From the cell containing the given text, extract its center point as (X, Y) coordinate. 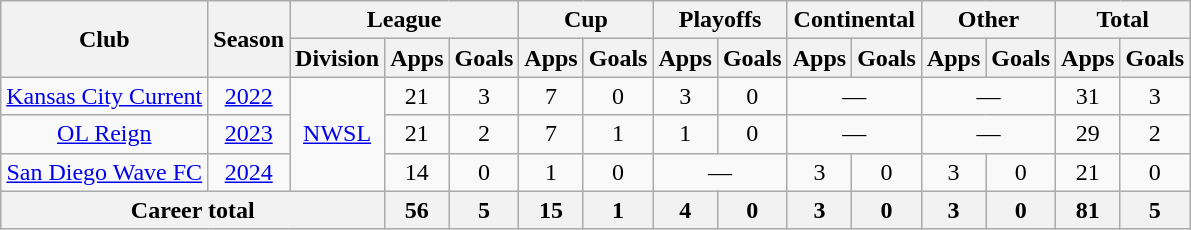
2022 (249, 96)
15 (551, 210)
Total (1123, 20)
2024 (249, 172)
Division (338, 58)
Cup (586, 20)
NWSL (338, 134)
Continental (854, 20)
Career total (193, 210)
League (404, 20)
Club (104, 39)
San Diego Wave FC (104, 172)
Other (988, 20)
29 (1088, 134)
Season (249, 39)
56 (417, 210)
2023 (249, 134)
14 (417, 172)
Playoffs (720, 20)
31 (1088, 96)
Kansas City Current (104, 96)
OL Reign (104, 134)
81 (1088, 210)
4 (685, 210)
